Pinpoint the cell where the given text exists, returning its [x, y] midpoint coordinate. 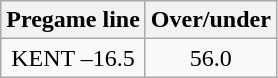
Pregame line [74, 20]
56.0 [210, 58]
Over/under [210, 20]
KENT –16.5 [74, 58]
